Locate the cell with the specified text and output its (x, y) center coordinate. 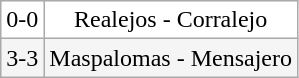
Realejos - Corralejo (171, 20)
3-3 (22, 58)
Maspalomas - Mensajero (171, 58)
0-0 (22, 20)
